Return (x, y) of the center of cell containing provided text 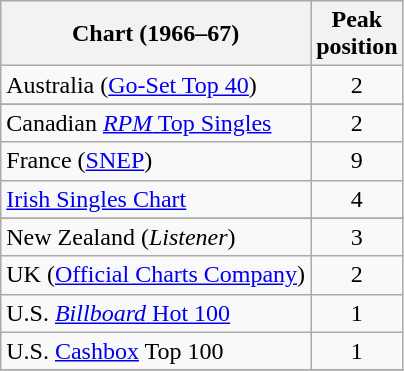
Peakposition (357, 34)
9 (357, 161)
U.S. Billboard Hot 100 (156, 313)
Australia (Go-Set Top 40) (156, 85)
U.S. Cashbox Top 100 (156, 351)
UK (Official Charts Company) (156, 275)
Canadian RPM Top Singles (156, 123)
4 (357, 199)
3 (357, 237)
New Zealand (Listener) (156, 237)
Chart (1966–67) (156, 34)
Irish Singles Chart (156, 199)
France (SNEP) (156, 161)
